Locate the cell with the specified text and output its (X, Y) center coordinate. 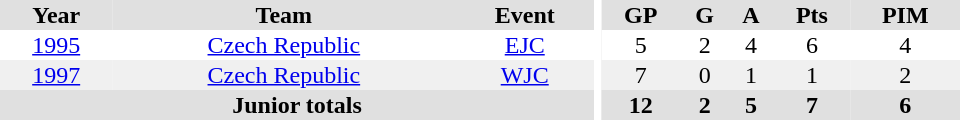
EJC (524, 45)
Year (56, 15)
WJC (524, 75)
G (705, 15)
0 (705, 75)
Pts (812, 15)
PIM (905, 15)
GP (641, 15)
12 (641, 105)
Event (524, 15)
Junior totals (297, 105)
1997 (56, 75)
Team (284, 15)
1995 (56, 45)
A (752, 15)
